Output the [x, y] coordinate of the center of the cell containing the given text.  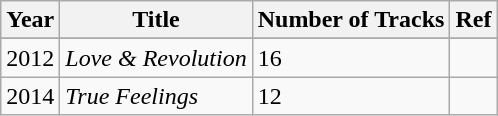
16 [351, 58]
2014 [30, 96]
Title [156, 20]
2012 [30, 58]
Number of Tracks [351, 20]
12 [351, 96]
True Feelings [156, 96]
Love & Revolution [156, 58]
Ref [474, 20]
Year [30, 20]
